Search for the cell housing the specified text and yield its [X, Y] center coordinate. 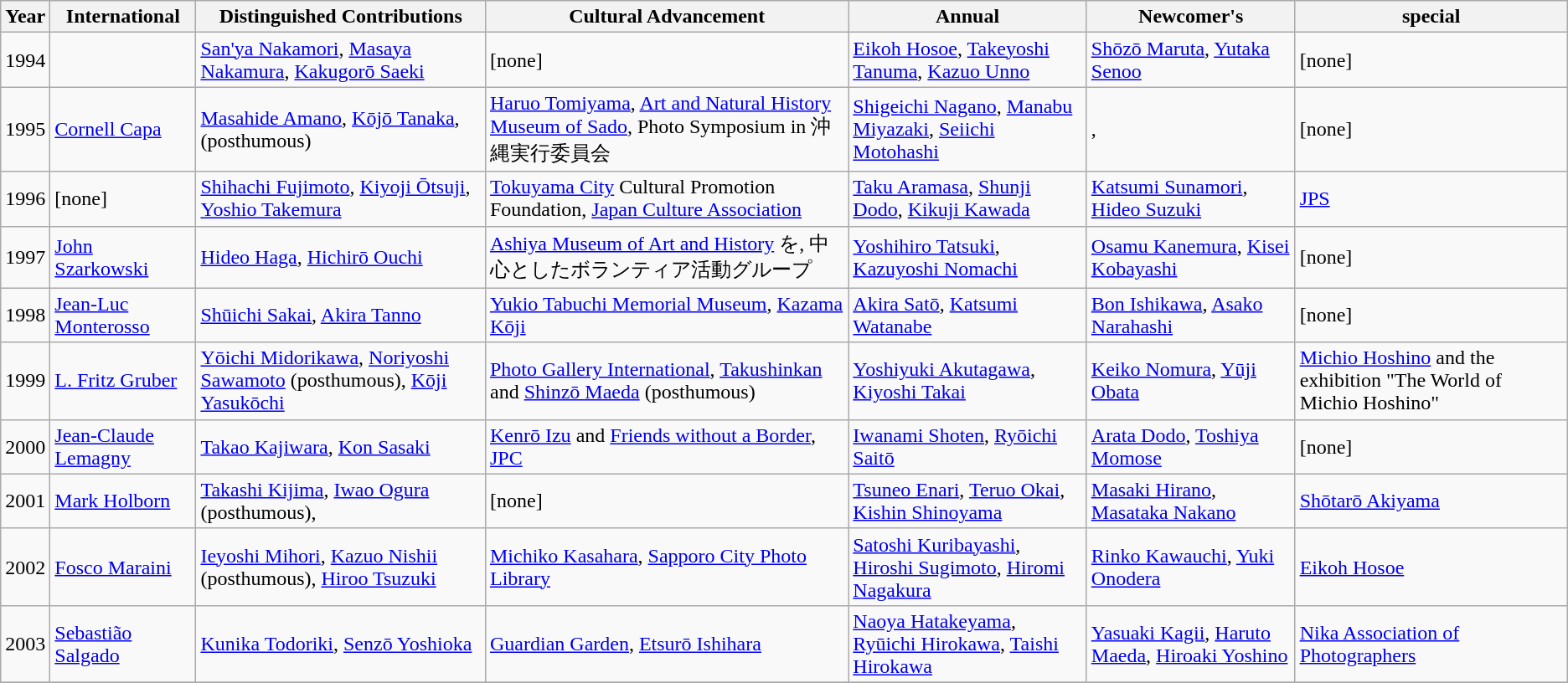
Rinko Kawauchi, Yuki Onodera [1191, 567]
Fosco Maraini [123, 567]
Shōzō Maruta, Yutaka Senoo [1191, 60]
1997 [25, 257]
1995 [25, 129]
Masaki Hirano, Masataka Nakano [1191, 501]
Michiko Kasahara, Sapporo City Photo Library [667, 567]
Eikoh Hosoe [1431, 567]
Hideo Haga, Hichirō Ouchi [341, 257]
Shigeichi Nagano, Manabu Miyazaki, Seiichi Motohashi [967, 129]
Mark Holborn [123, 501]
Yoshiyuki Akutagawa, Kiyoshi Takai [967, 381]
JPS [1431, 199]
Eikoh Hosoe, Takeyoshi Tanuma, Kazuo Unno [967, 60]
2003 [25, 644]
Keiko Nomura, Yūji Obata [1191, 381]
Kunika Todoriki, Senzō Yoshioka [341, 644]
Akira Satō, Katsumi Watanabe [967, 315]
, [1191, 129]
Yoshihiro Tatsuki, Kazuyoshi Nomachi [967, 257]
Michio Hoshino and the exhibition "The World of Michio Hoshino" [1431, 381]
special [1431, 17]
San'ya Nakamori, Masaya Nakamura, Kakugorō Saeki [341, 60]
Photo Gallery International, Takushinkan and Shinzō Maeda (posthumous) [667, 381]
Bon Ishikawa, Asako Narahashi [1191, 315]
Annual [967, 17]
John Szarkowski [123, 257]
Jean-Luc Monterosso [123, 315]
Cornell Capa [123, 129]
Shōtarō Akiyama [1431, 501]
Year [25, 17]
Shihachi Fujimoto, Kiyoji Ōtsuji, Yoshio Takemura [341, 199]
1994 [25, 60]
Guardian Garden, Etsurō Ishihara [667, 644]
Yasuaki Kagii, Haruto Maeda, Hiroaki Yoshino [1191, 644]
Kenrō Izu and Friends without a Border, JPC [667, 447]
Masahide Amano, Kōjō Tanaka, (posthumous) [341, 129]
Cultural Advancement [667, 17]
Osamu Kanemura, Kisei Kobayashi [1191, 257]
Sebastião Salgado [123, 644]
Arata Dodo, Toshiya Momose [1191, 447]
Yukio Tabuchi Memorial Museum, Kazama Kōji [667, 315]
Satoshi Kuribayashi, Hiroshi Sugimoto, Hiromi Nagakura [967, 567]
2002 [25, 567]
Ashiya Museum of Art and History を, 中心としたボランティア活動グループ [667, 257]
Yōichi Midorikawa, Noriyoshi Sawamoto (posthumous), Kōji Yasukōchi [341, 381]
Jean-Claude Lemagny [123, 447]
Distinguished Contributions [341, 17]
Shūichi Sakai, Akira Tanno [341, 315]
Newcomer's [1191, 17]
Katsumi Sunamori, Hideo Suzuki [1191, 199]
L. Fritz Gruber [123, 381]
International [123, 17]
Tokuyama City Cultural Promotion Foundation, Japan Culture Association [667, 199]
1998 [25, 315]
Naoya Hatakeyama, Ryūichi Hirokawa, Taishi Hirokawa [967, 644]
Iwanami Shoten, Ryōichi Saitō [967, 447]
1996 [25, 199]
Takao Kajiwara, Kon Sasaki [341, 447]
Haruo Tomiyama, Art and Natural History Museum of Sado, Photo Symposium in 沖縄実行委員会 [667, 129]
1999 [25, 381]
2001 [25, 501]
Tsuneo Enari, Teruo Okai, Kishin Shinoyama [967, 501]
2000 [25, 447]
Ieyoshi Mihori, Kazuo Nishii (posthumous), Hiroo Tsuzuki [341, 567]
Taku Aramasa, Shunji Dodo, Kikuji Kawada [967, 199]
Takashi Kijima, Iwao Ogura (posthumous), [341, 501]
Nika Association of Photographers [1431, 644]
